From the cell containing the given text, extract its center point as (x, y) coordinate. 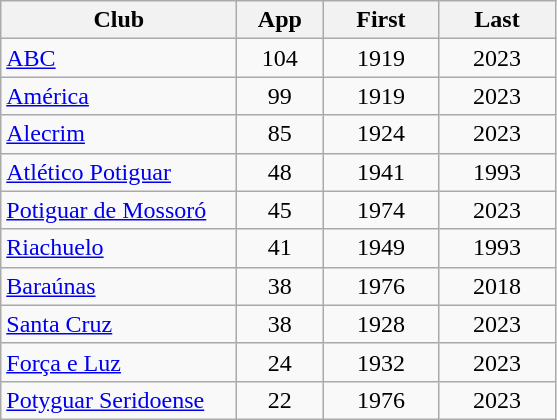
Club (119, 20)
48 (280, 172)
Potiguar de Mossoró (119, 210)
Potyguar Seridoense (119, 400)
Alecrim (119, 134)
1928 (381, 324)
1949 (381, 248)
104 (280, 58)
1924 (381, 134)
99 (280, 96)
First (381, 20)
Santa Cruz (119, 324)
1974 (381, 210)
85 (280, 134)
ABC (119, 58)
Força e Luz (119, 362)
22 (280, 400)
1941 (381, 172)
41 (280, 248)
2018 (497, 286)
América (119, 96)
45 (280, 210)
24 (280, 362)
Baraúnas (119, 286)
Last (497, 20)
Riachuelo (119, 248)
1932 (381, 362)
App (280, 20)
Atlético Potiguar (119, 172)
